Return [X, Y] of the center of cell containing provided text 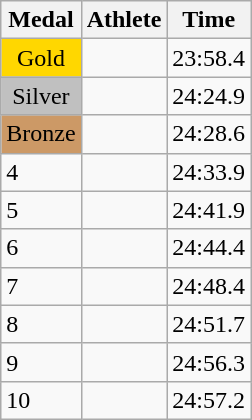
24:51.7 [209, 324]
Athlete [124, 20]
Bronze [41, 134]
24:48.4 [209, 286]
10 [41, 400]
24:57.2 [209, 400]
8 [41, 324]
Gold [41, 58]
24:44.4 [209, 248]
9 [41, 362]
24:41.9 [209, 210]
24:28.6 [209, 134]
5 [41, 210]
Medal [41, 20]
24:24.9 [209, 96]
24:33.9 [209, 172]
Time [209, 20]
24:56.3 [209, 362]
4 [41, 172]
7 [41, 286]
6 [41, 248]
Silver [41, 96]
23:58.4 [209, 58]
